Provide the (X, Y) coordinate of the cell's center where the given text is located.  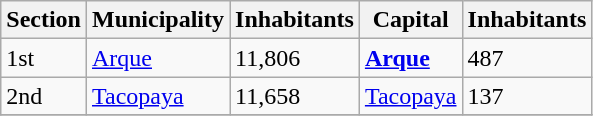
Section (44, 20)
2nd (44, 96)
1st (44, 58)
Municipality (158, 20)
137 (527, 96)
Capital (410, 20)
11,658 (295, 96)
11,806 (295, 58)
487 (527, 58)
